Detect which cell encompasses the target text, then output its [X, Y] center coordinate. 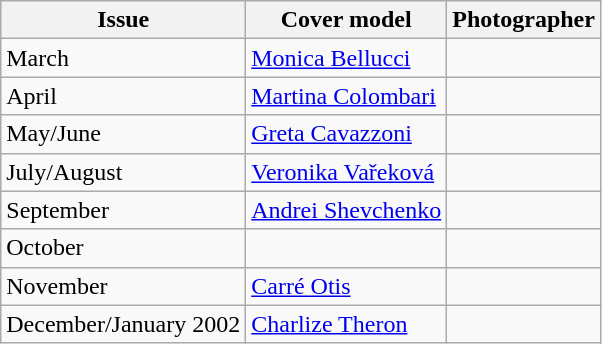
September [124, 210]
Monica Bellucci [346, 58]
November [124, 286]
Photographer [524, 20]
Greta Cavazzoni [346, 134]
April [124, 96]
Carré Otis [346, 286]
October [124, 248]
Andrei Shevchenko [346, 210]
December/January 2002 [124, 324]
Veronika Vařeková [346, 172]
May/June [124, 134]
Issue [124, 20]
Cover model [346, 20]
Martina Colombari [346, 96]
March [124, 58]
July/August [124, 172]
Charlize Theron [346, 324]
